Return (X, Y) of the center of cell containing provided text 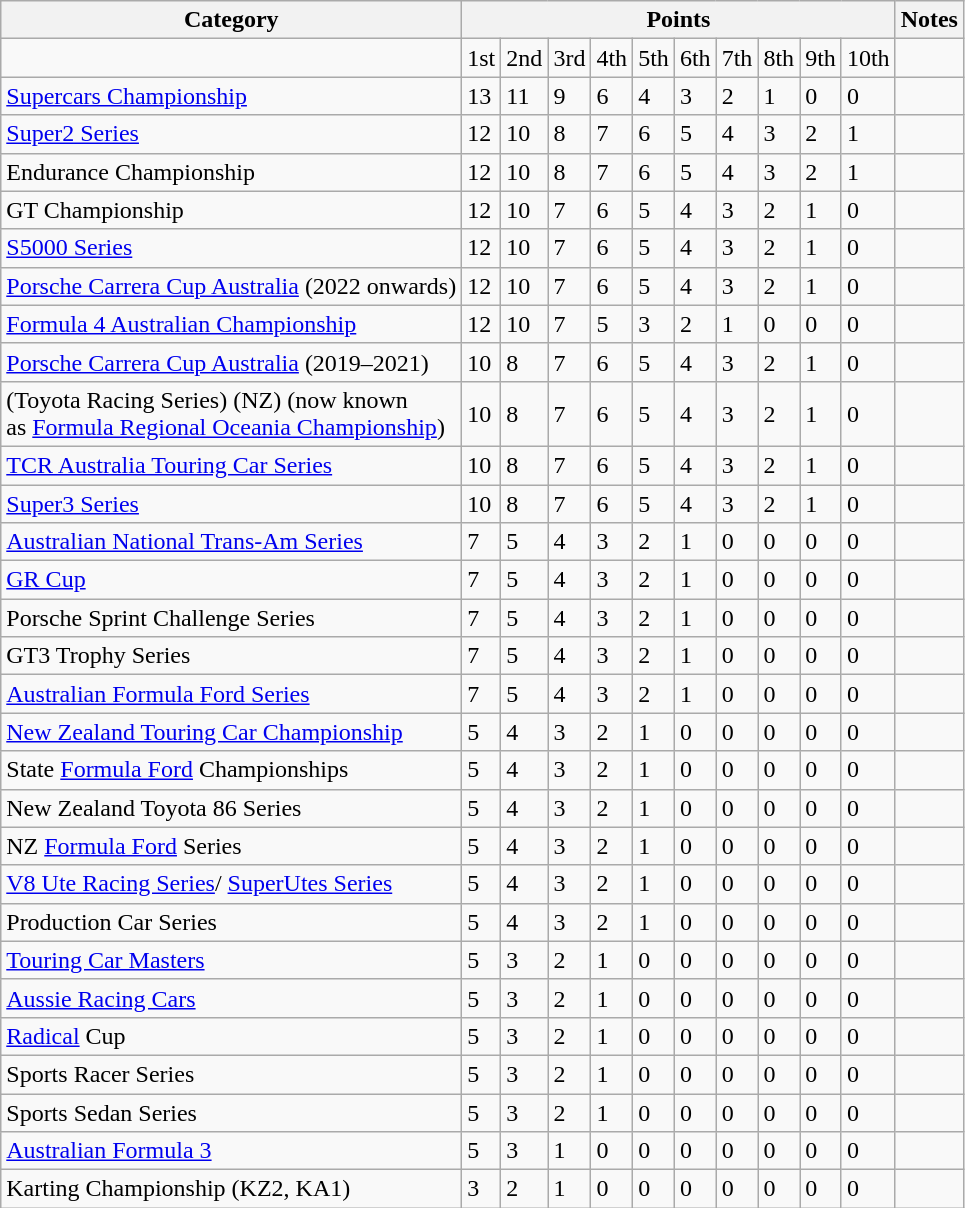
Aussie Racing Cars (232, 998)
New Zealand Touring Car Championship (232, 732)
7th (737, 58)
Karting Championship (KZ2, KA1) (232, 1189)
Porsche Carrera Cup Australia (2019–2021) (232, 362)
Australian Formula Ford Series (232, 694)
New Zealand Toyota 86 Series (232, 808)
GT Championship (232, 210)
TCR Australia Touring Car Series (232, 465)
State Formula Ford Championships (232, 770)
V8 Ute Racing Series/ SuperUtes Series (232, 884)
9th (821, 58)
Porsche Sprint Challenge Series (232, 618)
NZ Formula Ford Series (232, 846)
6th (695, 58)
(Toyota Racing Series) (NZ) (now knownas Formula Regional Oceania Championship) (232, 414)
Formula 4 Australian Championship (232, 324)
Radical Cup (232, 1036)
GT3 Trophy Series (232, 656)
1st (482, 58)
Super2 Series (232, 134)
8th (779, 58)
Points (678, 20)
Notes (929, 20)
3rd (570, 58)
Porsche Carrera Cup Australia (2022 onwards) (232, 286)
2nd (524, 58)
10th (868, 58)
4th (612, 58)
Supercars Championship (232, 96)
9 (570, 96)
Sports Sedan Series (232, 1113)
5th (654, 58)
Category (232, 20)
Sports Racer Series (232, 1074)
Touring Car Masters (232, 960)
Australian National Trans-Am Series (232, 542)
Endurance Championship (232, 172)
GR Cup (232, 580)
Australian Formula 3 (232, 1151)
Super3 Series (232, 503)
S5000 Series (232, 248)
11 (524, 96)
Production Car Series (232, 922)
13 (482, 96)
